Return the (x, y) coordinate for the center point of the cell that contains the specified text.  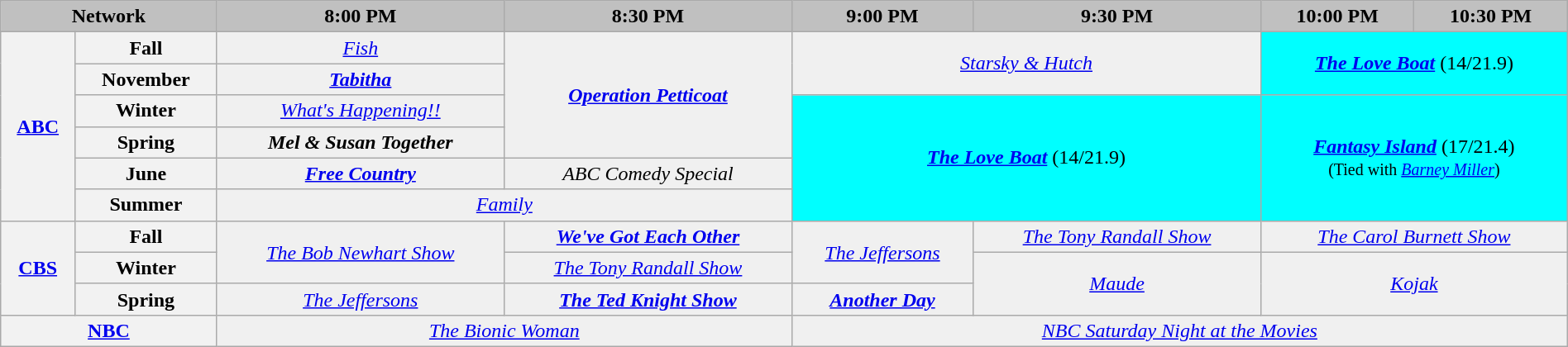
The Carol Burnett Show (1414, 236)
Fish (361, 48)
Fantasy Island (17/21.4)(Tied with Barney Miller) (1414, 158)
Maude (1117, 283)
10:00 PM (1338, 17)
9:00 PM (882, 17)
CBS (38, 268)
The Bionic Woman (504, 330)
ABC Comedy Special (648, 173)
The Bob Newhart Show (361, 252)
ABC (38, 126)
What's Happening!! (361, 111)
Network (109, 17)
November (146, 79)
Family (504, 205)
Kojak (1414, 283)
June (146, 173)
Mel & Susan Together (361, 142)
Free Country (361, 173)
Summer (146, 205)
NBC Saturday Night at the Movies (1179, 330)
Operation Petticoat (648, 95)
The Ted Knight Show (648, 299)
10:30 PM (1490, 17)
NBC (109, 330)
9:30 PM (1117, 17)
Another Day (882, 299)
We've Got Each Other (648, 236)
Tabitha (361, 79)
8:00 PM (361, 17)
8:30 PM (648, 17)
Starsky & Hutch (1025, 64)
